Capture the cell that displays the provided text and extract its (x, y) central coordinate. 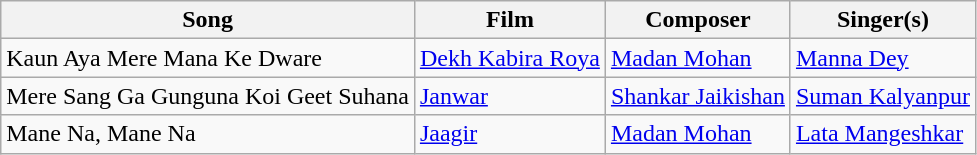
Composer (698, 20)
Jaagir (510, 134)
Mane Na, Mane Na (208, 134)
Mere Sang Ga Gunguna Koi Geet Suhana (208, 96)
Manna Dey (882, 58)
Janwar (510, 96)
Lata Mangeshkar (882, 134)
Dekh Kabira Roya (510, 58)
Suman Kalyanpur (882, 96)
Song (208, 20)
Singer(s) (882, 20)
Film (510, 20)
Shankar Jaikishan (698, 96)
Kaun Aya Mere Mana Ke Dware (208, 58)
